Extract the [X, Y] coordinate from the center of the cell holding the provided text.  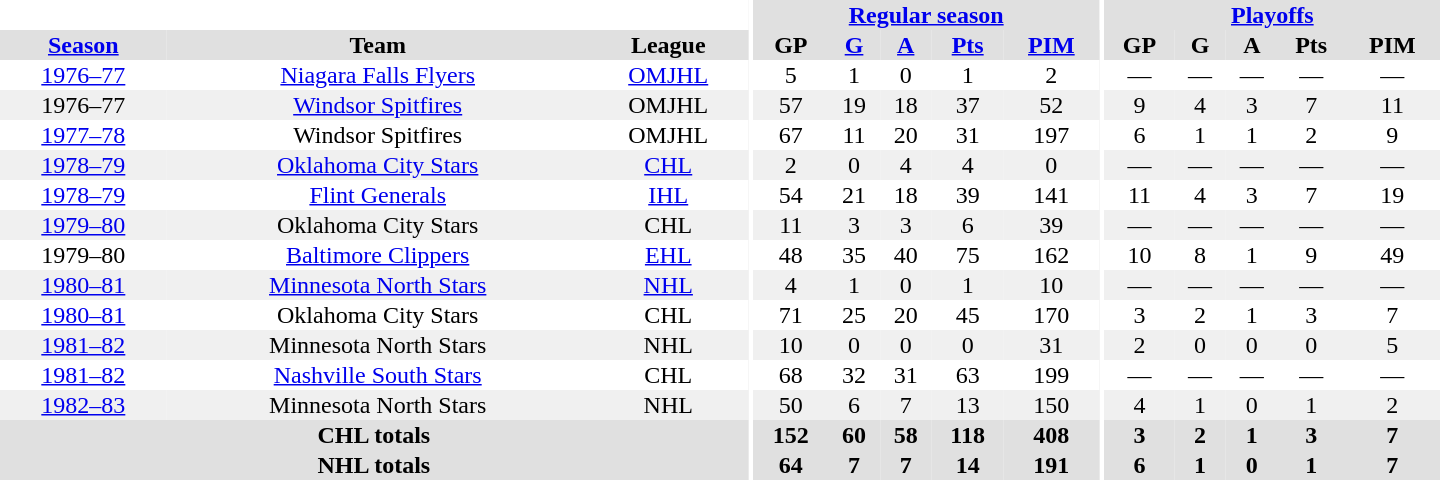
141 [1052, 195]
49 [1392, 255]
64 [790, 465]
118 [968, 435]
14 [968, 465]
48 [790, 255]
191 [1052, 465]
Team [378, 45]
8 [1200, 255]
Niagara Falls Flyers [378, 75]
170 [1052, 315]
NHL totals [374, 465]
Playoffs [1272, 15]
Baltimore Clippers [378, 255]
58 [906, 435]
1977–78 [84, 135]
25 [854, 315]
75 [968, 255]
199 [1052, 375]
45 [968, 315]
37 [968, 105]
54 [790, 195]
150 [1052, 405]
52 [1052, 105]
68 [790, 375]
IHL [668, 195]
63 [968, 375]
50 [790, 405]
EHL [668, 255]
Nashville South Stars [378, 375]
40 [906, 255]
71 [790, 315]
152 [790, 435]
1982–83 [84, 405]
67 [790, 135]
408 [1052, 435]
Season [84, 45]
CHL totals [374, 435]
Regular season [926, 15]
League [668, 45]
Flint Generals [378, 195]
60 [854, 435]
162 [1052, 255]
13 [968, 405]
35 [854, 255]
21 [854, 195]
57 [790, 105]
32 [854, 375]
197 [1052, 135]
